Capture the cell that displays the provided text and extract its [X, Y] central coordinate. 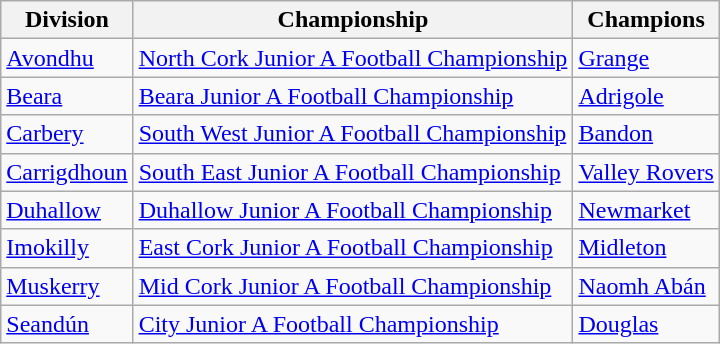
East Cork Junior A Football Championship [353, 248]
South West Junior A Football Championship [353, 134]
City Junior A Football Championship [353, 324]
Naomh Abán [646, 286]
Championship [353, 20]
Imokilly [67, 248]
Carrigdhoun [67, 172]
Carbery [67, 134]
Mid Cork Junior A Football Championship [353, 286]
Duhallow Junior A Football Championship [353, 210]
Bandon [646, 134]
Division [67, 20]
Avondhu [67, 58]
Douglas [646, 324]
Adrigole [646, 96]
Seandún [67, 324]
Muskerry [67, 286]
South East Junior A Football Championship [353, 172]
Beara Junior A Football Championship [353, 96]
Valley Rovers [646, 172]
Newmarket [646, 210]
Grange [646, 58]
Duhallow [67, 210]
Champions [646, 20]
Midleton [646, 248]
North Cork Junior A Football Championship [353, 58]
Beara [67, 96]
